For the text-containing cell, return its midpoint in (x, y) coordinate format. 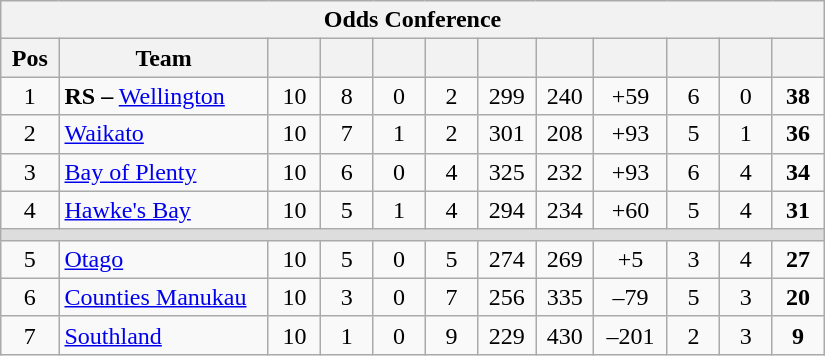
294 (507, 210)
Pos (30, 58)
+5 (630, 259)
208 (565, 134)
RS – Wellington (164, 96)
31 (798, 210)
Otago (164, 259)
38 (798, 96)
Southland (164, 335)
+60 (630, 210)
234 (565, 210)
Counties Manukau (164, 297)
20 (798, 297)
8 (347, 96)
27 (798, 259)
325 (507, 172)
Odds Conference (413, 20)
+59 (630, 96)
301 (507, 134)
240 (565, 96)
Hawke's Bay (164, 210)
–201 (630, 335)
274 (507, 259)
335 (565, 297)
36 (798, 134)
Bay of Plenty (164, 172)
34 (798, 172)
232 (565, 172)
299 (507, 96)
269 (565, 259)
–79 (630, 297)
229 (507, 335)
Waikato (164, 134)
Team (164, 58)
430 (565, 335)
256 (507, 297)
